Determine the (x, y) coordinate at the center of the cell enclosing the given text.  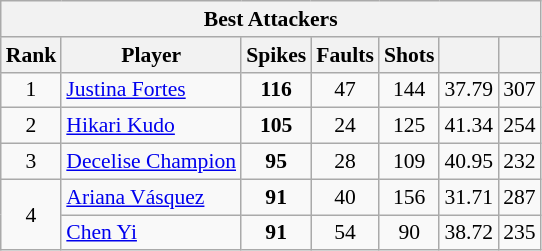
54 (345, 233)
2 (32, 126)
105 (276, 126)
Rank (32, 55)
28 (345, 162)
40.95 (468, 162)
37.79 (468, 90)
Shots (410, 55)
41.34 (468, 126)
232 (520, 162)
116 (276, 90)
156 (410, 197)
Spikes (276, 55)
Faults (345, 55)
Hikari Kudo (151, 126)
235 (520, 233)
Player (151, 55)
Chen Yi (151, 233)
24 (345, 126)
125 (410, 126)
109 (410, 162)
3 (32, 162)
144 (410, 90)
Decelise Champion (151, 162)
95 (276, 162)
47 (345, 90)
31.71 (468, 197)
4 (32, 214)
254 (520, 126)
Ariana Vásquez (151, 197)
1 (32, 90)
40 (345, 197)
90 (410, 233)
38.72 (468, 233)
287 (520, 197)
Justina Fortes (151, 90)
307 (520, 90)
Best Attackers (271, 19)
